Output the [x, y] coordinate of the center of the cell containing the given text.  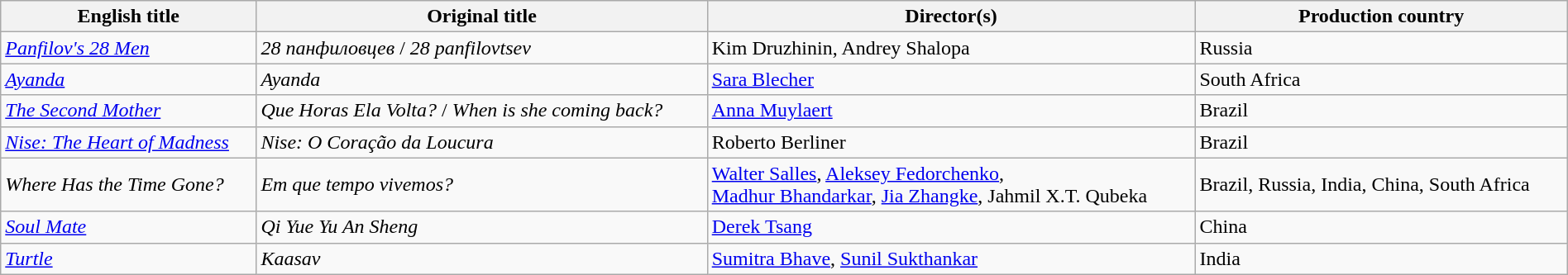
Where Has the Time Gone? [129, 185]
Sumitra Bhave, Sunil Sukthankar [951, 258]
Panfilov's 28 Men [129, 48]
Turtle [129, 258]
Nise: O Coração da Loucura [481, 142]
China [1381, 227]
South Africa [1381, 79]
Production country [1381, 17]
Em que tempo vivemos? [481, 185]
Walter Salles, Aleksey Fedorchenko,Madhur Bhandarkar, Jia Zhangke, Jahmil X.T. Qubeka [951, 185]
The Second Mother [129, 111]
Qi Yue Yu An Sheng [481, 227]
Nise: The Heart of Madness [129, 142]
Kim Druzhinin, Andrey Shalopa [951, 48]
Russia [1381, 48]
28 панфиловцев / 28 panfilovtsev [481, 48]
Brazil, Russia, India, China, South Africa [1381, 185]
Kaasav [481, 258]
Anna Muylaert [951, 111]
Roberto Berliner [951, 142]
India [1381, 258]
Director(s) [951, 17]
Derek Tsang [951, 227]
Que Horas Ela Volta? / When is she coming back? [481, 111]
Soul Mate [129, 227]
English title [129, 17]
Sara Blecher [951, 79]
Original title [481, 17]
